Determine the [X, Y] coordinate at the center of the cell enclosing the given text.  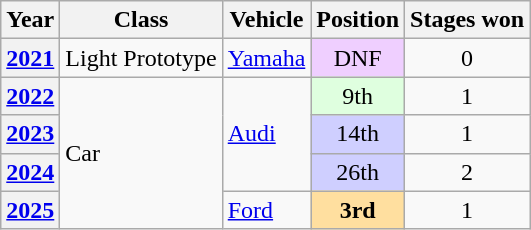
2 [468, 172]
3rd [358, 210]
Audi [266, 134]
Ford [266, 210]
Vehicle [266, 20]
Year [30, 20]
Car [141, 153]
0 [468, 58]
2023 [30, 134]
2025 [30, 210]
14th [358, 134]
DNF [358, 58]
Position [358, 20]
2022 [30, 96]
2024 [30, 172]
2021 [30, 58]
9th [358, 96]
26th [358, 172]
Yamaha [266, 58]
Stages won [468, 20]
Class [141, 20]
Light Prototype [141, 58]
